Find where the given text appears and provide that cell's center as [X, Y] coordinate. 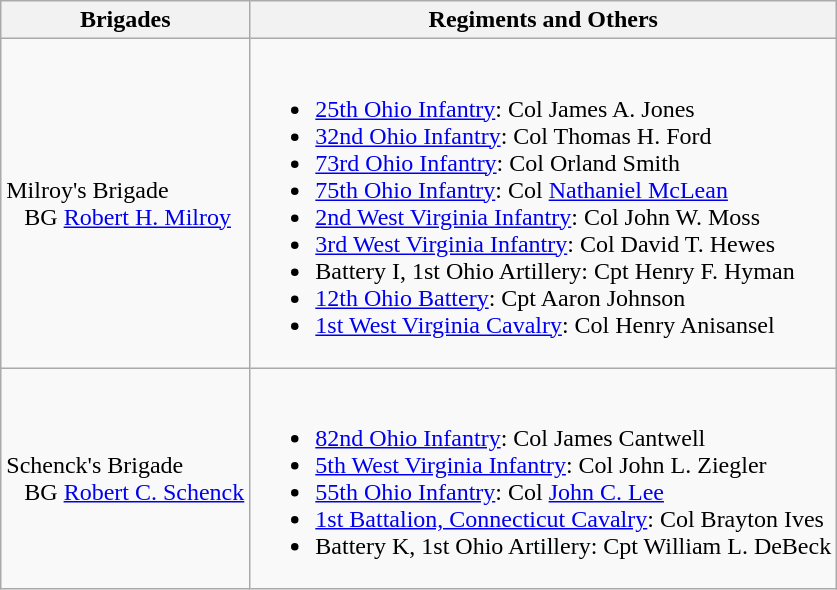
Milroy's Brigade BG Robert H. Milroy [126, 204]
Regiments and Others [544, 20]
Schenck's Brigade BG Robert C. Schenck [126, 478]
Brigades [126, 20]
